Search for the cell housing the specified text and yield its [X, Y] center coordinate. 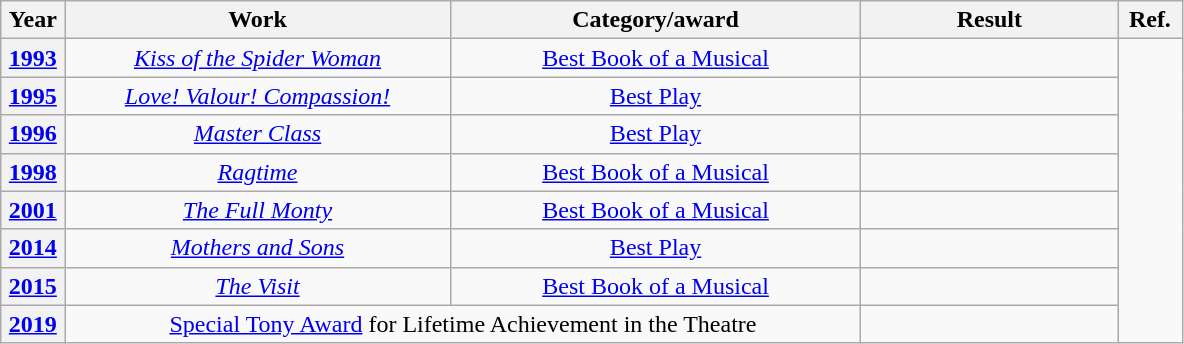
Kiss of the Spider Woman [258, 58]
Category/award [656, 20]
1995 [33, 96]
Ragtime [258, 172]
Year [33, 20]
2019 [33, 324]
Love! Valour! Compassion! [258, 96]
1996 [33, 134]
Ref. [1150, 20]
Work [258, 20]
2001 [33, 210]
The Full Monty [258, 210]
1993 [33, 58]
2015 [33, 286]
2014 [33, 248]
Special Tony Award for Lifetime Achievement in the Theatre [463, 324]
Mothers and Sons [258, 248]
Master Class [258, 134]
Result [990, 20]
The Visit [258, 286]
1998 [33, 172]
